From the cell containing the given text, extract its center point as (X, Y) coordinate. 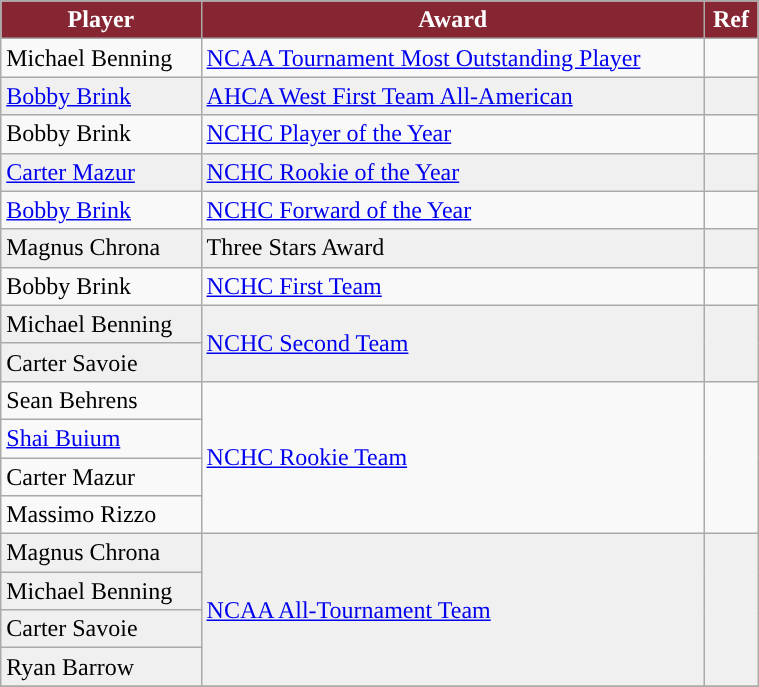
Sean Behrens (101, 400)
NCAA All-Tournament Team (452, 610)
Ref (730, 20)
AHCA West First Team All-American (452, 96)
NCHC Forward of the Year (452, 210)
Massimo Rizzo (101, 515)
NCHC Rookie Team (452, 457)
Award (452, 20)
Shai Buium (101, 438)
NCHC First Team (452, 286)
NCHC Second Team (452, 343)
NCHC Player of the Year (452, 134)
NCAA Tournament Most Outstanding Player (452, 58)
Ryan Barrow (101, 667)
NCHC Rookie of the Year (452, 172)
Player (101, 20)
Three Stars Award (452, 248)
